Search for the cell housing the specified text and yield its (X, Y) center coordinate. 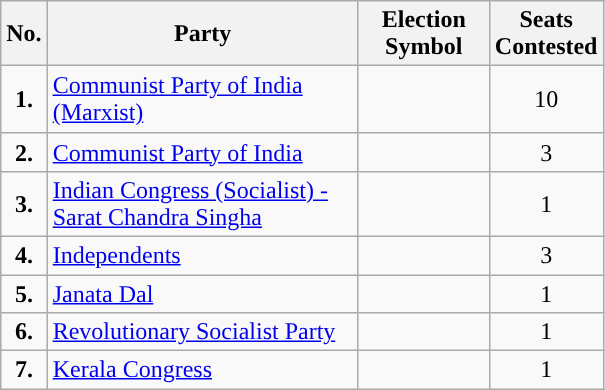
Communist Party of India (202, 152)
Kerala Congress (202, 370)
Revolutionary Socialist Party (202, 332)
Seats Contested (546, 34)
Party (202, 34)
3. (24, 204)
10 (546, 100)
Independents (202, 255)
Election Symbol (424, 34)
4. (24, 255)
Janata Dal (202, 293)
5. (24, 293)
1. (24, 100)
Indian Congress (Socialist) - Sarat Chandra Singha (202, 204)
Communist Party of India (Marxist) (202, 100)
2. (24, 152)
6. (24, 332)
No. (24, 34)
7. (24, 370)
